Detect which cell encompasses the target text, then output its (x, y) center coordinate. 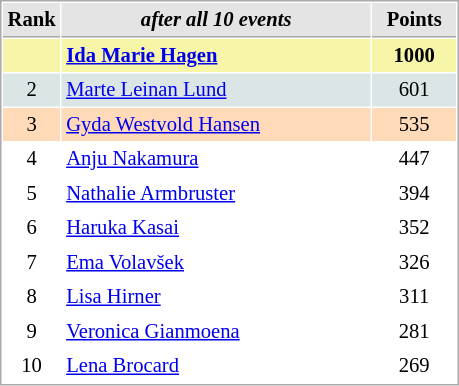
281 (414, 332)
Marte Leinan Lund (216, 90)
9 (32, 332)
Points (414, 20)
394 (414, 194)
Anju Nakamura (216, 158)
269 (414, 366)
1000 (414, 56)
Nathalie Armbruster (216, 194)
2 (32, 90)
Ema Volavšek (216, 262)
535 (414, 124)
352 (414, 228)
8 (32, 296)
10 (32, 366)
447 (414, 158)
4 (32, 158)
Ida Marie Hagen (216, 56)
311 (414, 296)
3 (32, 124)
after all 10 events (216, 20)
Haruka Kasai (216, 228)
Gyda Westvold Hansen (216, 124)
Veronica Gianmoena (216, 332)
Lisa Hirner (216, 296)
326 (414, 262)
Lena Brocard (216, 366)
Rank (32, 20)
601 (414, 90)
6 (32, 228)
7 (32, 262)
5 (32, 194)
